Detect which cell encompasses the target text, then output its [x, y] center coordinate. 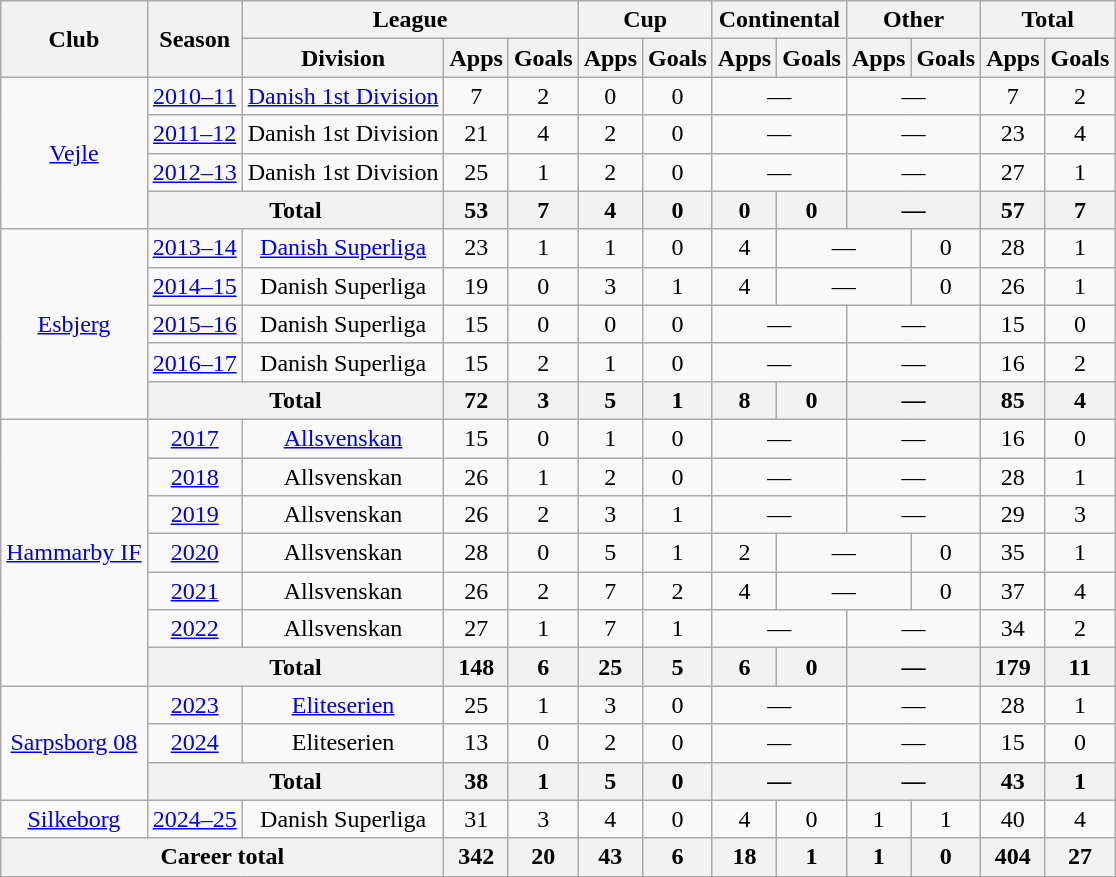
Esbjerg [74, 324]
Season [194, 39]
2023 [194, 705]
2010–11 [194, 96]
342 [476, 857]
53 [476, 210]
31 [476, 819]
2019 [194, 515]
Continental [779, 20]
2015–16 [194, 324]
Other [913, 20]
13 [476, 743]
11 [1080, 667]
40 [1013, 819]
72 [476, 400]
35 [1013, 553]
38 [476, 781]
404 [1013, 857]
Cup [645, 20]
57 [1013, 210]
Division [343, 58]
21 [476, 134]
Hammarby IF [74, 552]
20 [543, 857]
League [410, 20]
2024–25 [194, 819]
29 [1013, 515]
148 [476, 667]
2024 [194, 743]
2012–13 [194, 172]
19 [476, 286]
2016–17 [194, 362]
2022 [194, 629]
Club [74, 39]
Silkeborg [74, 819]
2013–14 [194, 248]
2021 [194, 591]
8 [744, 400]
Career total [222, 857]
2020 [194, 553]
85 [1013, 400]
37 [1013, 591]
Vejle [74, 153]
18 [744, 857]
179 [1013, 667]
2018 [194, 477]
2011–12 [194, 134]
34 [1013, 629]
2014–15 [194, 286]
2017 [194, 438]
Sarpsborg 08 [74, 743]
